Find where the given text appears and provide that cell's center as (x, y) coordinate. 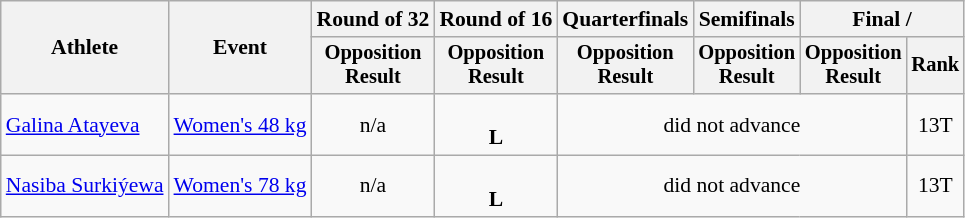
Round of 16 (496, 19)
Nasiba Surkiýewa (85, 186)
Round of 32 (374, 19)
Semifinals (746, 19)
Event (240, 48)
Athlete (85, 48)
Final / (882, 19)
Quarterfinals (625, 19)
Rank (936, 66)
Women's 48 kg (240, 124)
Women's 78 kg (240, 186)
Galina Atayeva (85, 124)
